Return [x, y] of the center of cell containing provided text 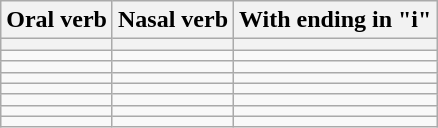
Nasal verb [172, 20]
With ending in "i" [336, 20]
Oral verb [57, 20]
